Return [x, y] of the center of cell containing provided text 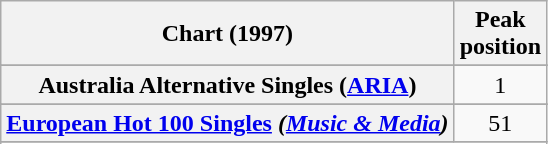
1 [500, 85]
Australia Alternative Singles (ARIA) [228, 85]
European Hot 100 Singles (Music & Media) [228, 123]
51 [500, 123]
Peakposition [500, 34]
Chart (1997) [228, 34]
